From the cell containing the given text, extract its center point as (x, y) coordinate. 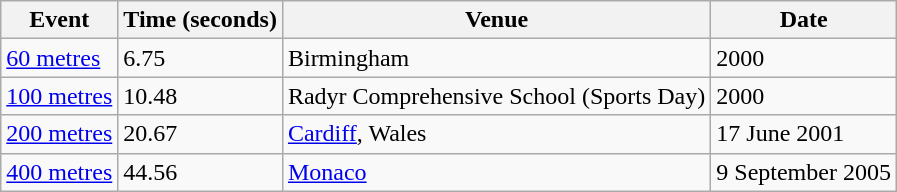
100 metres (60, 96)
Monaco (496, 172)
200 metres (60, 134)
6.75 (200, 58)
44.56 (200, 172)
Cardiff, Wales (496, 134)
Time (seconds) (200, 20)
400 metres (60, 172)
10.48 (200, 96)
Venue (496, 20)
60 metres (60, 58)
Birmingham (496, 58)
9 September 2005 (804, 172)
Date (804, 20)
Radyr Comprehensive School (Sports Day) (496, 96)
17 June 2001 (804, 134)
20.67 (200, 134)
Event (60, 20)
